Find where the given text appears and provide that cell's center as (x, y) coordinate. 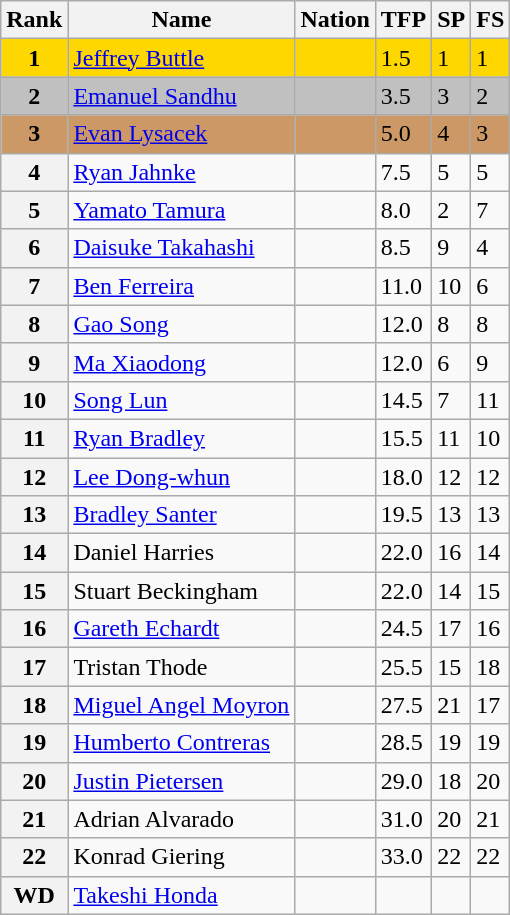
Tristan Thode (182, 667)
Ryan Bradley (182, 438)
Bradley Santer (182, 515)
Daisuke Takahashi (182, 248)
7.5 (403, 172)
Adrian Alvarado (182, 819)
31.0 (403, 819)
Jeffrey Buttle (182, 58)
Name (182, 20)
19.5 (403, 515)
8.0 (403, 210)
TFP (403, 20)
Yamato Tamura (182, 210)
24.5 (403, 629)
5.0 (403, 134)
28.5 (403, 743)
WD (34, 895)
Takeshi Honda (182, 895)
29.0 (403, 781)
1.5 (403, 58)
SP (452, 20)
Emanuel Sandhu (182, 96)
Miguel Angel Moyron (182, 705)
25.5 (403, 667)
Daniel Harries (182, 553)
Stuart Beckingham (182, 591)
8.5 (403, 248)
Nation (335, 20)
Evan Lysacek (182, 134)
14.5 (403, 400)
Humberto Contreras (182, 743)
3.5 (403, 96)
Lee Dong-whun (182, 477)
Ma Xiaodong (182, 362)
18.0 (403, 477)
FS (490, 20)
Ryan Jahnke (182, 172)
Ben Ferreira (182, 286)
Gareth Echardt (182, 629)
Justin Pietersen (182, 781)
27.5 (403, 705)
Rank (34, 20)
Konrad Giering (182, 857)
Gao Song (182, 324)
11.0 (403, 286)
33.0 (403, 857)
Song Lun (182, 400)
15.5 (403, 438)
